Find where the given text appears and provide that cell's center as (X, Y) coordinate. 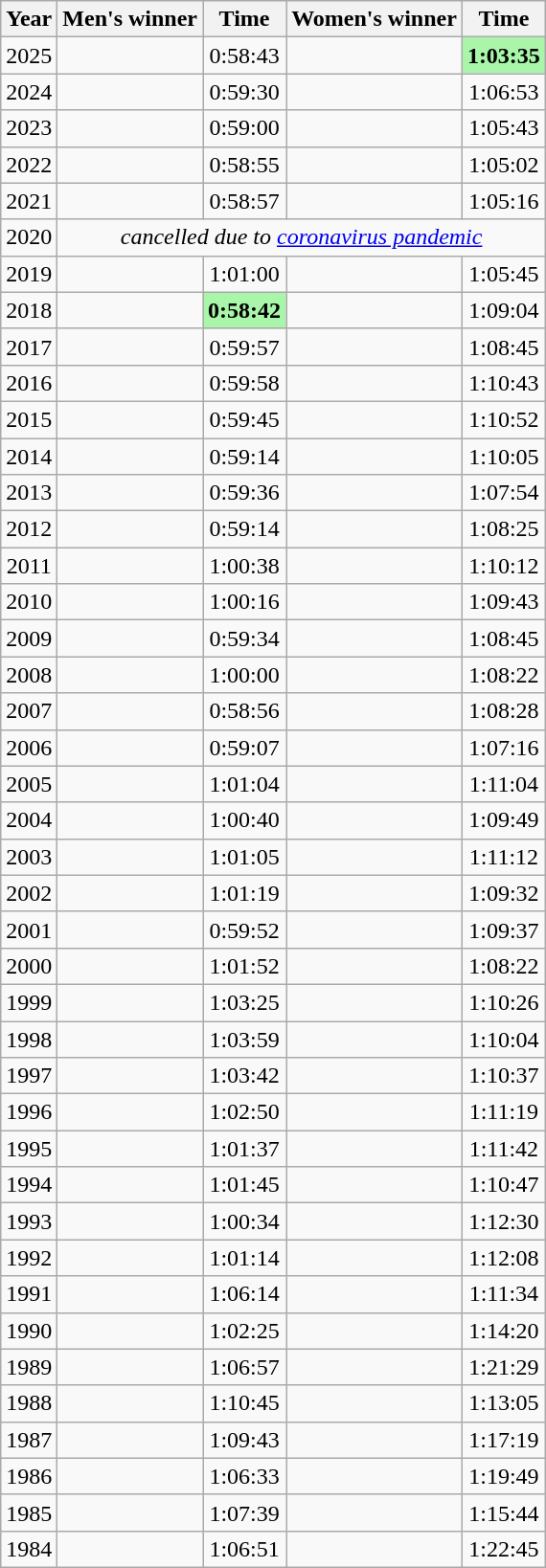
1:01:52 (245, 966)
0:59:00 (245, 128)
0:59:57 (245, 347)
2010 (29, 602)
1:15:44 (504, 1512)
2008 (29, 675)
2001 (29, 930)
1996 (29, 1112)
1:00:38 (245, 566)
1:06:14 (245, 1294)
cancelled due to coronavirus pandemic (302, 237)
2006 (29, 748)
0:58:57 (245, 201)
1985 (29, 1512)
1999 (29, 1002)
Women's winner (375, 19)
1992 (29, 1258)
2003 (29, 857)
0:58:55 (245, 165)
2000 (29, 966)
1988 (29, 1403)
0:59:58 (245, 383)
1989 (29, 1367)
1:03:25 (245, 1002)
1:00:16 (245, 602)
1:01:05 (245, 857)
2024 (29, 92)
2018 (29, 310)
1:06:57 (245, 1367)
1993 (29, 1221)
1:05:16 (504, 201)
1986 (29, 1476)
1:11:42 (504, 1149)
1:01:00 (245, 274)
1:19:49 (504, 1476)
2004 (29, 820)
0:59:52 (245, 930)
1:09:32 (504, 893)
2022 (29, 165)
1:02:50 (245, 1112)
1:14:20 (504, 1331)
1:10:04 (504, 1039)
1:11:04 (504, 784)
0:59:34 (245, 638)
1:06:51 (245, 1549)
2005 (29, 784)
1:00:34 (245, 1221)
1:11:34 (504, 1294)
0:59:07 (245, 748)
2009 (29, 638)
2023 (29, 128)
1:00:40 (245, 820)
2012 (29, 529)
1:00:00 (245, 675)
0:58:43 (245, 56)
2020 (29, 237)
1:01:37 (245, 1149)
1:07:54 (504, 493)
1:12:08 (504, 1258)
1:05:02 (504, 165)
1:09:04 (504, 310)
1998 (29, 1039)
2019 (29, 274)
1:10:05 (504, 457)
1:10:26 (504, 1002)
1:05:43 (504, 128)
0:59:36 (245, 493)
1:06:33 (245, 1476)
1:10:12 (504, 566)
1:06:53 (504, 92)
2021 (29, 201)
1:21:29 (504, 1367)
1:01:19 (245, 893)
1987 (29, 1440)
2016 (29, 383)
2025 (29, 56)
1:08:25 (504, 529)
2011 (29, 566)
1:03:59 (245, 1039)
1:10:43 (504, 383)
1:01:04 (245, 784)
1:01:14 (245, 1258)
Men's winner (130, 19)
1:08:28 (504, 711)
0:58:42 (245, 310)
1:10:37 (504, 1076)
0:58:56 (245, 711)
1:12:30 (504, 1221)
1:10:45 (245, 1403)
2007 (29, 711)
1:05:45 (504, 274)
2014 (29, 457)
1:11:12 (504, 857)
1:01:45 (245, 1185)
Year (29, 19)
1:02:25 (245, 1331)
2015 (29, 419)
1:07:16 (504, 748)
0:59:45 (245, 419)
1:17:19 (504, 1440)
2013 (29, 493)
1:11:19 (504, 1112)
2017 (29, 347)
0:59:30 (245, 92)
1:03:35 (504, 56)
1:10:52 (504, 419)
1995 (29, 1149)
1:10:47 (504, 1185)
1:09:37 (504, 930)
1:22:45 (504, 1549)
1984 (29, 1549)
1:03:42 (245, 1076)
1:09:49 (504, 820)
1990 (29, 1331)
2002 (29, 893)
1:13:05 (504, 1403)
1991 (29, 1294)
1997 (29, 1076)
1994 (29, 1185)
1:07:39 (245, 1512)
